Output the (X, Y) coordinate of the center of the cell containing the given text.  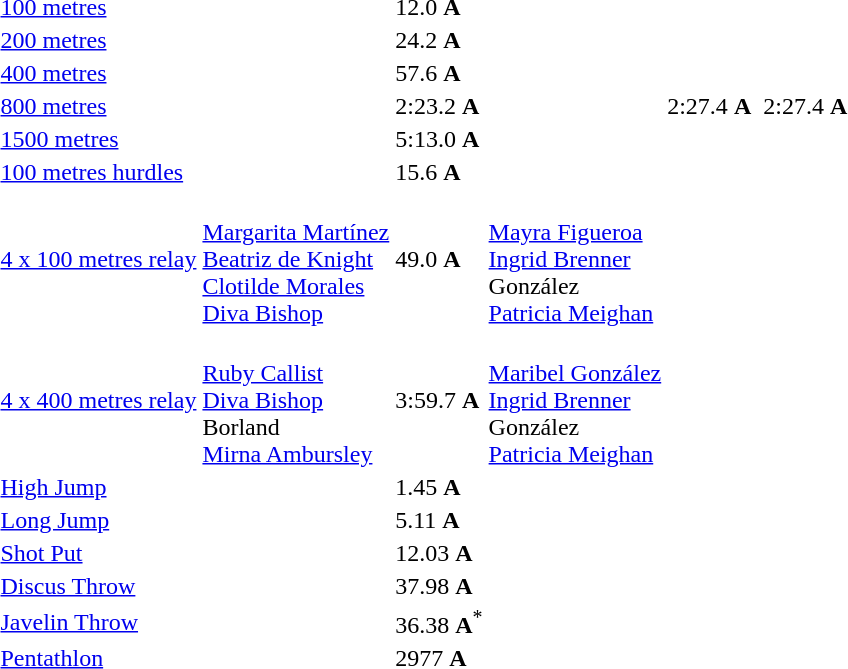
5:13.0 A (439, 139)
Mayra Figueroa Ingrid Brenner González Patricia Meighan (575, 259)
1.45 A (439, 487)
24.2 A (439, 40)
2:27.4 A (710, 106)
5.11 A (439, 520)
3:59.7 A (439, 400)
49.0 A (439, 259)
57.6 A (439, 73)
Maribel González Ingrid Brenner González Patricia Meighan (575, 400)
36.38 A* (439, 622)
37.98 A (439, 586)
Ruby Callist Diva Bishop Borland Mirna Ambursley (296, 400)
12.03 A (439, 553)
15.6 A (439, 172)
2:23.2 A (439, 106)
Margarita Martínez Beatriz de Knight Clotilde Morales Diva Bishop (296, 259)
